For the text-containing cell, return its midpoint in (x, y) coordinate format. 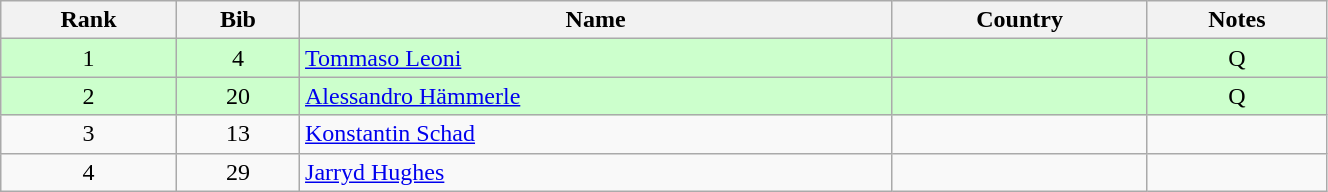
2 (89, 96)
3 (89, 134)
Country (1020, 20)
13 (238, 134)
Notes (1236, 20)
Rank (89, 20)
Konstantin Schad (596, 134)
1 (89, 58)
Name (596, 20)
Jarryd Hughes (596, 172)
Bib (238, 20)
Tommaso Leoni (596, 58)
29 (238, 172)
20 (238, 96)
Alessandro Hämmerle (596, 96)
